Locate the cell with the specified text and output its (X, Y) center coordinate. 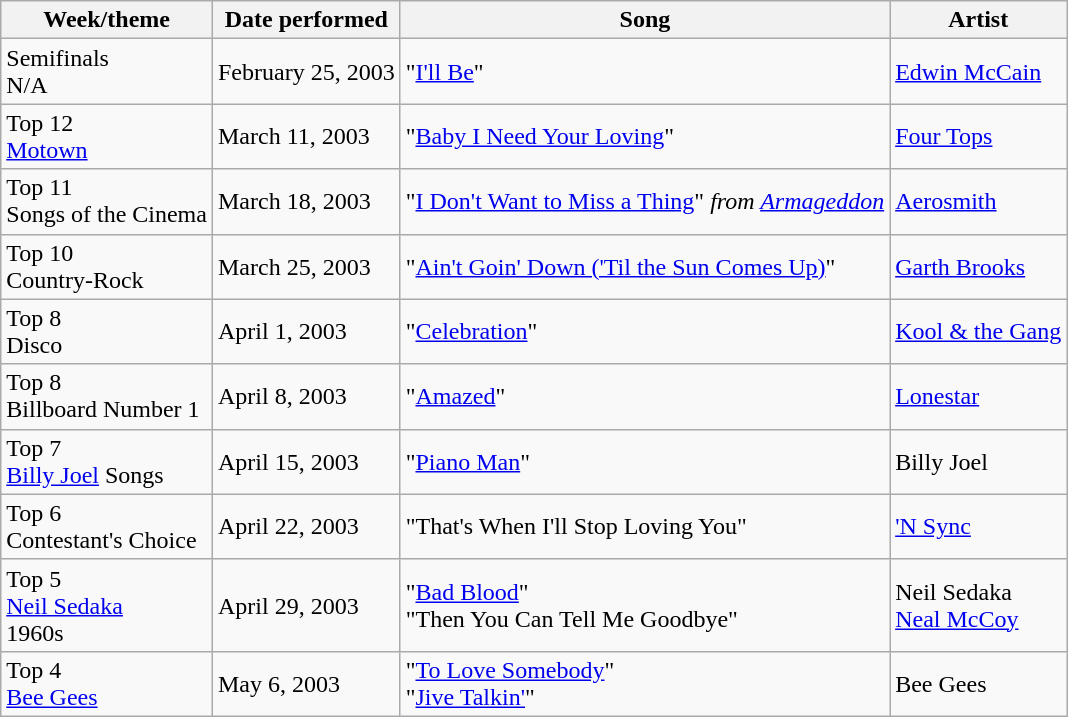
Top 4Bee Gees (107, 684)
April 8, 2003 (306, 396)
Four Tops (978, 136)
May 6, 2003 (306, 684)
Top 7Billy Joel Songs (107, 462)
Garth Brooks (978, 266)
"Baby I Need Your Loving" (644, 136)
February 25, 2003 (306, 72)
'N Sync (978, 526)
Billy Joel (978, 462)
Song (644, 20)
Lonestar (978, 396)
April 1, 2003 (306, 332)
April 22, 2003 (306, 526)
"I Don't Want to Miss a Thing" from Armageddon (644, 202)
Top 10Country-Rock (107, 266)
"I'll Be" (644, 72)
March 18, 2003 (306, 202)
Top 11Songs of the Cinema (107, 202)
"Celebration" (644, 332)
Aerosmith (978, 202)
"To Love Somebody""Jive Talkin'" (644, 684)
SemifinalsN/A (107, 72)
Neil SedakaNeal McCoy (978, 605)
April 15, 2003 (306, 462)
Week/theme (107, 20)
Top 12Motown (107, 136)
"Bad Blood""Then You Can Tell Me Goodbye" (644, 605)
Bee Gees (978, 684)
"That's When I'll Stop Loving You" (644, 526)
April 29, 2003 (306, 605)
March 11, 2003 (306, 136)
Artist (978, 20)
Top 8Billboard Number 1 (107, 396)
Top 8Disco (107, 332)
"Piano Man" (644, 462)
Top 6Contestant's Choice (107, 526)
Edwin McCain (978, 72)
March 25, 2003 (306, 266)
"Amazed" (644, 396)
Kool & the Gang (978, 332)
"Ain't Goin' Down ('Til the Sun Comes Up)" (644, 266)
Top 5Neil Sedaka1960s (107, 605)
Date performed (306, 20)
